Output the (X, Y) coordinate of the center of the cell containing the given text.  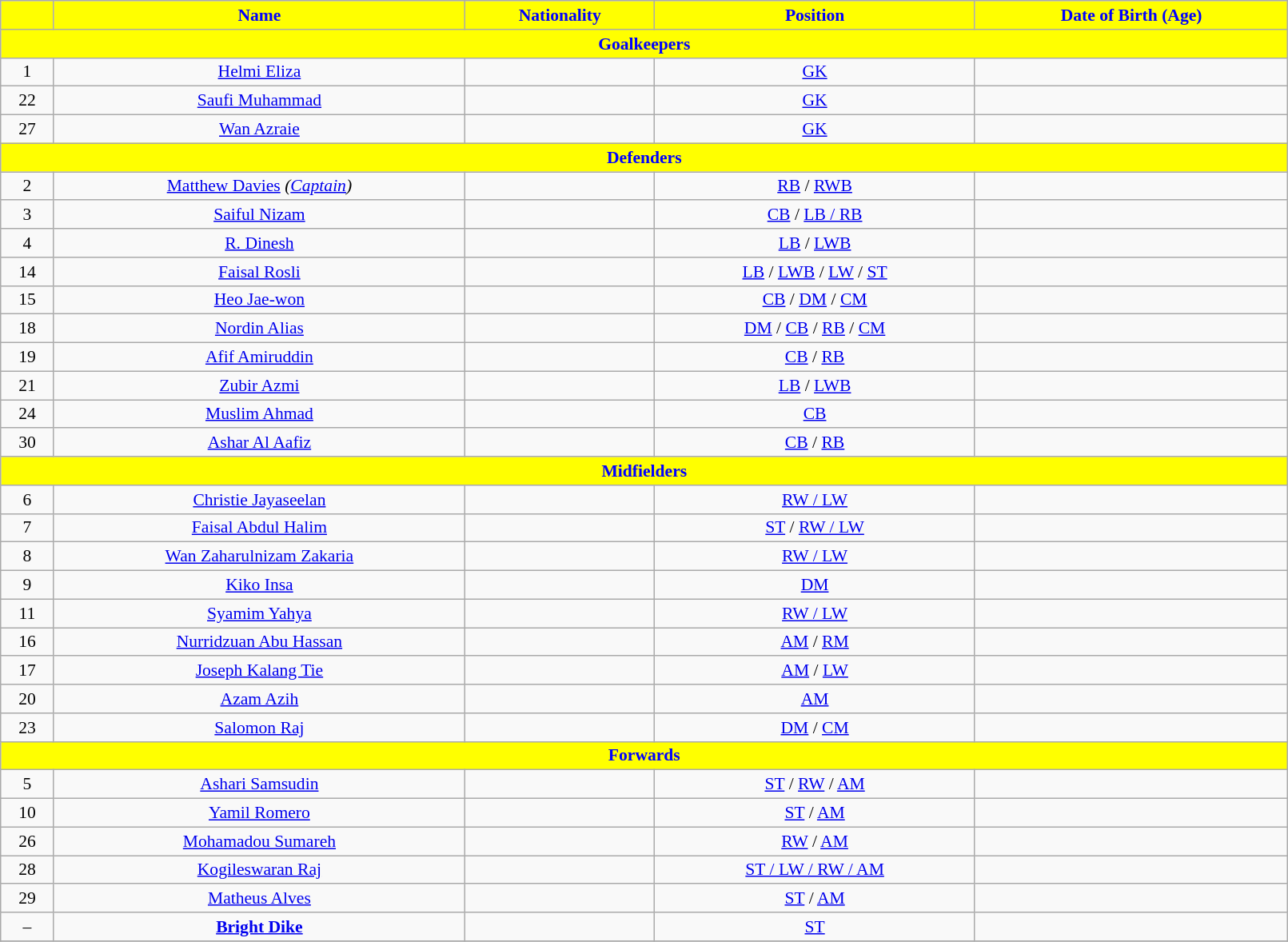
DM / CM (815, 728)
Date of Birth (Age) (1131, 15)
Salomon Raj (259, 728)
28 (27, 870)
Wan Zaharulnizam Zakaria (259, 557)
1 (27, 72)
27 (27, 130)
LB / LWB / LW / ST (815, 272)
CB (815, 414)
AM / LW (815, 671)
16 (27, 642)
Matthew Davies (Captain) (259, 186)
ST (815, 927)
Position (815, 15)
10 (27, 813)
Faisal Abdul Halim (259, 528)
AM (815, 699)
Christie Jayaseelan (259, 500)
23 (27, 728)
RW / AM (815, 841)
Heo Jae-won (259, 300)
– (27, 927)
8 (27, 557)
ST / RW / LW (815, 528)
18 (27, 329)
Bright Dike (259, 927)
RB / RWB (815, 186)
Wan Azraie (259, 130)
15 (27, 300)
Afif Amiruddin (259, 357)
Kogileswaran Raj (259, 870)
Syamim Yahya (259, 613)
ST / LW / RW / AM (815, 870)
Yamil Romero (259, 813)
Zubir Azmi (259, 385)
2 (27, 186)
11 (27, 613)
7 (27, 528)
Matheus Alves (259, 899)
Helmi Eliza (259, 72)
14 (27, 272)
ST / RW / AM (815, 784)
Saufi Muhammad (259, 101)
21 (27, 385)
DM (815, 585)
9 (27, 585)
20 (27, 699)
DM / CB / RB / CM (815, 329)
Ashari Samsudin (259, 784)
4 (27, 243)
Kiko Insa (259, 585)
R. Dinesh (259, 243)
22 (27, 101)
Ashar Al Aafiz (259, 443)
AM / RM (815, 642)
Goalkeepers (644, 44)
Mohamadou Sumareh (259, 841)
24 (27, 414)
Nurridzuan Abu Hassan (259, 642)
Nationality (560, 15)
26 (27, 841)
Joseph Kalang Tie (259, 671)
30 (27, 443)
Defenders (644, 158)
Forwards (644, 756)
3 (27, 215)
5 (27, 784)
Faisal Rosli (259, 272)
Azam Azih (259, 699)
19 (27, 357)
Nordin Alias (259, 329)
CB / DM / CM (815, 300)
17 (27, 671)
Muslim Ahmad (259, 414)
CB / LB / RB (815, 215)
6 (27, 500)
Saiful Nizam (259, 215)
Name (259, 15)
Midfielders (644, 471)
29 (27, 899)
